For the text-containing cell, return its midpoint in [X, Y] coordinate format. 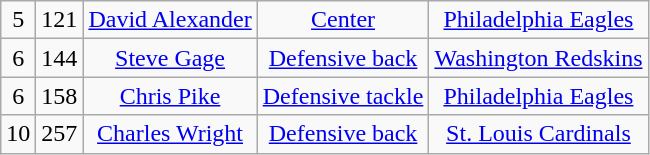
David Alexander [170, 20]
5 [18, 20]
St. Louis Cardinals [538, 134]
Washington Redskins [538, 58]
257 [60, 134]
10 [18, 134]
Charles Wright [170, 134]
Steve Gage [170, 58]
158 [60, 96]
121 [60, 20]
144 [60, 58]
Defensive tackle [343, 96]
Center [343, 20]
Chris Pike [170, 96]
